Search for the cell housing the specified text and yield its [x, y] center coordinate. 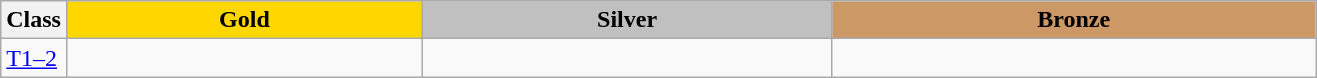
Silver [626, 20]
T1–2 [34, 58]
Bronze [1074, 20]
Class [34, 20]
Gold [244, 20]
